For the text-containing cell, return its midpoint in [X, Y] coordinate format. 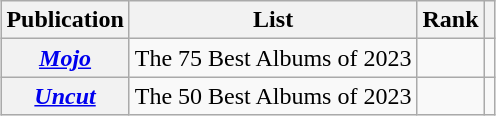
Mojo [65, 58]
List [273, 20]
The 75 Best Albums of 2023 [273, 58]
Publication [65, 20]
Uncut [65, 96]
The 50 Best Albums of 2023 [273, 96]
Rank [450, 20]
